Determine the (X, Y) coordinate at the center of the cell enclosing the given text.  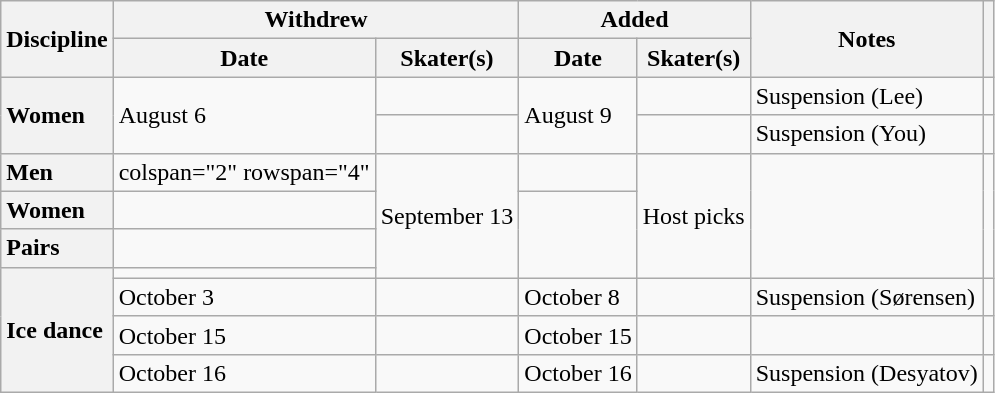
Withdrew (316, 20)
Added (634, 20)
Host picks (694, 216)
September 13 (447, 216)
Suspension (Lee) (866, 96)
Notes (866, 39)
October 8 (578, 297)
October 3 (244, 297)
Pairs (57, 248)
Men (57, 172)
Ice dance (57, 330)
August 9 (578, 115)
Suspension (Desyatov) (866, 373)
Suspension (Sørensen) (866, 297)
Suspension (You) (866, 134)
August 6 (244, 115)
colspan="2" rowspan="4" (244, 172)
Discipline (57, 39)
